Locate the cell with the specified text and output its (X, Y) center coordinate. 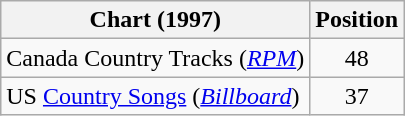
Canada Country Tracks (RPM) (156, 58)
48 (357, 58)
Position (357, 20)
Chart (1997) (156, 20)
37 (357, 96)
US Country Songs (Billboard) (156, 96)
